Pinpoint the cell where the given text exists, returning its (x, y) midpoint coordinate. 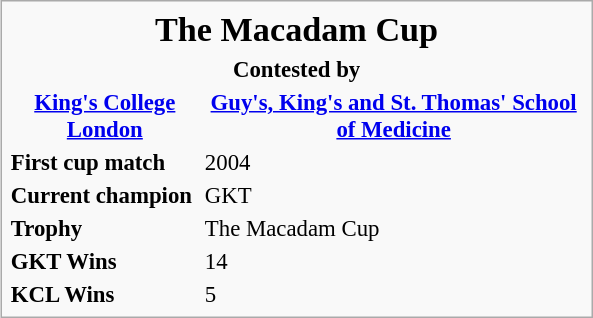
First cup match (104, 162)
5 (394, 294)
Guy's, King's and St. Thomas' School of Medicine (394, 116)
KCL Wins (104, 294)
2004 (394, 162)
Contested by (296, 69)
Trophy (104, 228)
GKT Wins (104, 261)
King's College London (104, 116)
14 (394, 261)
GKT (394, 195)
Current champion (104, 195)
